Pinpoint the cell where the given text exists, returning its (x, y) midpoint coordinate. 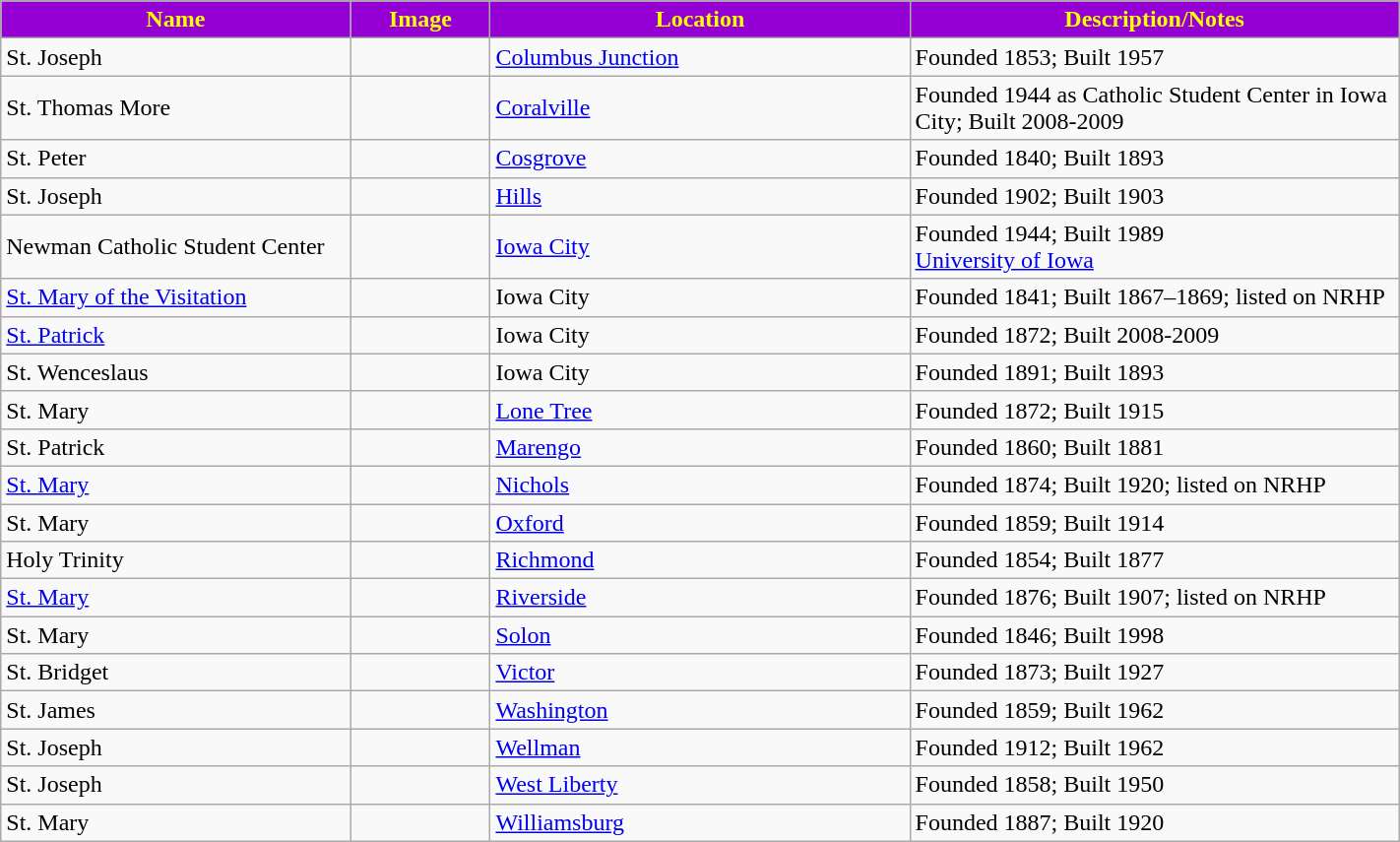
Oxford (700, 523)
Founded 1860; Built 1881 (1154, 447)
Solon (700, 635)
St. Bridget (175, 673)
St. Thomas More (175, 108)
Nichols (700, 485)
Holy Trinity (175, 560)
Founded 1944; Built 1989University of Iowa (1154, 246)
Richmond (700, 560)
Marengo (700, 447)
Location (700, 20)
Washington (700, 710)
Founded 1874; Built 1920; listed on NRHP (1154, 485)
Founded 1876; Built 1907; listed on NRHP (1154, 598)
St. Peter (175, 159)
Founded 1902; Built 1903 (1154, 196)
Founded 1840; Built 1893 (1154, 159)
Founded 1891; Built 1893 (1154, 372)
Victor (700, 673)
Founded 1853; Built 1957 (1154, 57)
St. Wenceslaus (175, 372)
Newman Catholic Student Center (175, 246)
Hills (700, 196)
St. James (175, 710)
Founded 1887; Built 1920 (1154, 822)
West Liberty (700, 785)
Founded 1841; Built 1867–1869; listed on NRHP (1154, 297)
Founded 1873; Built 1927 (1154, 673)
Founded 1872; Built 2008-2009 (1154, 335)
Williamsburg (700, 822)
Wellman (700, 747)
Cosgrove (700, 159)
Founded 1912; Built 1962 (1154, 747)
St. Mary of the Visitation (175, 297)
Columbus Junction (700, 57)
Description/Notes (1154, 20)
Founded 1859; Built 1962 (1154, 710)
Founded 1872; Built 1915 (1154, 410)
Founded 1846; Built 1998 (1154, 635)
Coralville (700, 108)
Founded 1859; Built 1914 (1154, 523)
Name (175, 20)
Founded 1858; Built 1950 (1154, 785)
Riverside (700, 598)
Founded 1944 as Catholic Student Center in Iowa City; Built 2008-2009 (1154, 108)
Image (420, 20)
Founded 1854; Built 1877 (1154, 560)
Lone Tree (700, 410)
